Determine the [x, y] coordinate at the center of the cell enclosing the given text.  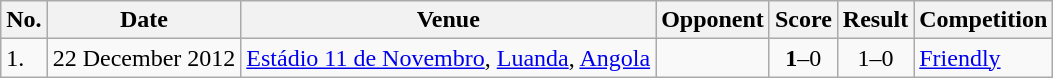
Venue [448, 20]
22 December 2012 [144, 58]
Friendly [984, 58]
Result [875, 20]
1. [24, 58]
No. [24, 20]
Estádio 11 de Novembro, Luanda, Angola [448, 58]
Score [803, 20]
Competition [984, 20]
Date [144, 20]
Opponent [713, 20]
